Determine the [X, Y] coordinate at the center of the cell enclosing the given text.  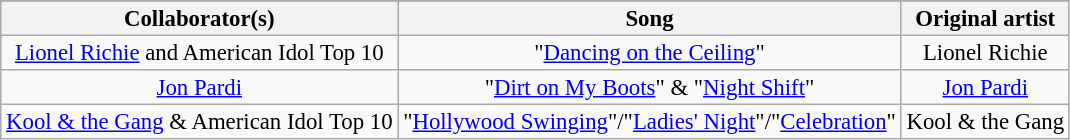
Lionel Richie [985, 54]
Kool & the Gang & American Idol Top 10 [200, 122]
Kool & the Gang [985, 122]
"Dirt on My Boots" & "Night Shift" [650, 88]
"Hollywood Swinging"/"Ladies' Night"/"Celebration" [650, 122]
Lionel Richie and American Idol Top 10 [200, 54]
Collaborator(s) [200, 18]
Original artist [985, 18]
Song [650, 18]
"Dancing on the Ceiling" [650, 54]
